Return the [x, y] coordinate for the center point of the cell that contains the specified text.  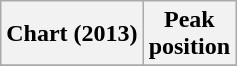
Peakposition [189, 34]
Chart (2013) [72, 34]
